Extract the [X, Y] coordinate from the center of the cell holding the provided text.  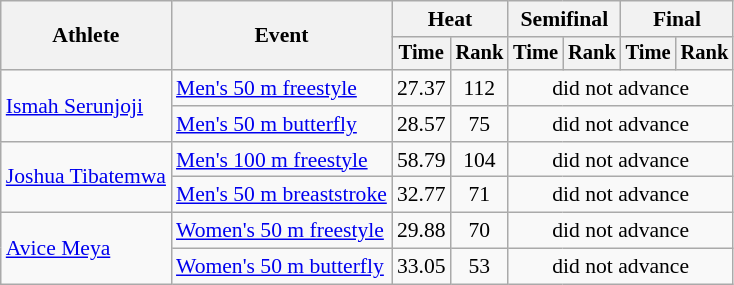
33.05 [422, 267]
71 [480, 195]
Men's 50 m freestyle [282, 88]
32.77 [422, 195]
Men's 100 m freestyle [282, 160]
Event [282, 36]
Athlete [86, 36]
27.37 [422, 88]
58.79 [422, 160]
Men's 50 m breaststroke [282, 195]
Final [677, 19]
Women's 50 m butterfly [282, 267]
28.57 [422, 124]
Semifinal [564, 19]
104 [480, 160]
Joshua Tibatemwa [86, 178]
Women's 50 m freestyle [282, 231]
Men's 50 m butterfly [282, 124]
75 [480, 124]
112 [480, 88]
Heat [450, 19]
Ismah Serunjoji [86, 106]
Avice Meya [86, 248]
70 [480, 231]
53 [480, 267]
29.88 [422, 231]
